For the text-containing cell, return its midpoint in [X, Y] coordinate format. 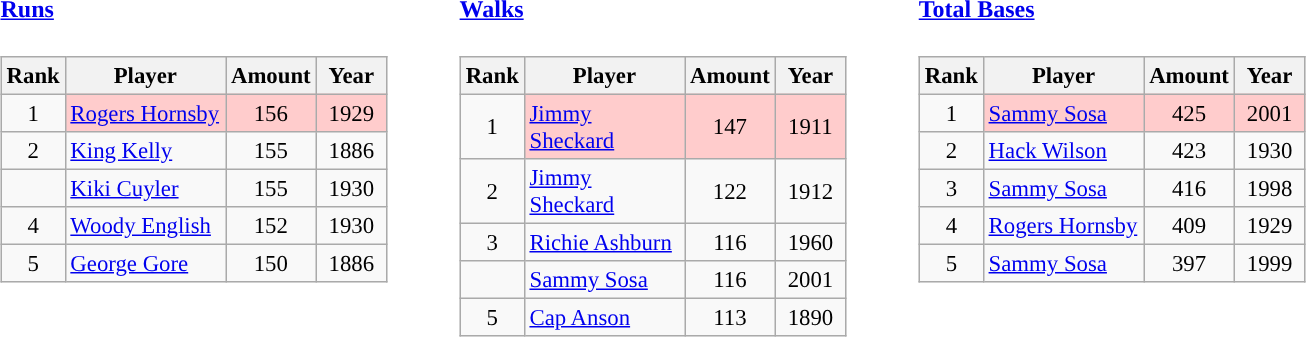
1999 [1270, 263]
423 [1189, 150]
147 [730, 126]
Cap Anson [604, 317]
Kiki Cuyler [146, 188]
152 [271, 225]
416 [1189, 188]
Woody English [146, 225]
King Kelly [146, 150]
122 [730, 190]
1911 [810, 126]
Hack Wilson [1064, 150]
409 [1189, 225]
Richie Ashburn [604, 242]
150 [271, 263]
1960 [810, 242]
1912 [810, 190]
425 [1189, 113]
1890 [810, 317]
113 [730, 317]
397 [1189, 263]
1998 [1270, 188]
156 [271, 113]
George Gore [146, 263]
